Pinpoint the cell where the given text exists, returning its (X, Y) midpoint coordinate. 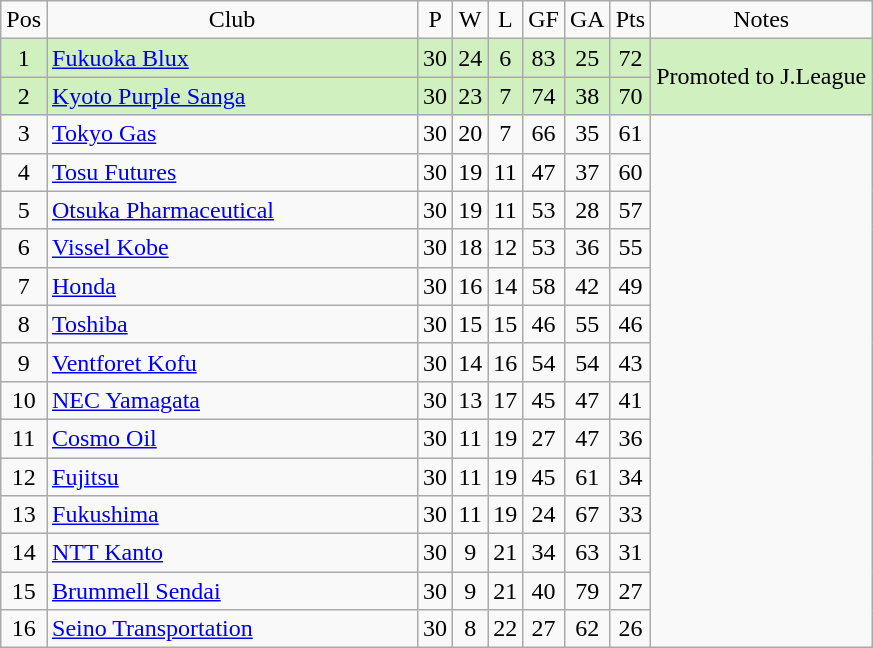
60 (630, 172)
33 (630, 515)
26 (630, 629)
Notes (762, 20)
4 (24, 172)
83 (544, 58)
Pts (630, 20)
Brummell Sendai (232, 591)
Fukuoka Blux (232, 58)
31 (630, 553)
Kyoto Purple Sanga (232, 96)
20 (470, 134)
W (470, 20)
25 (587, 58)
Ventforet Kofu (232, 362)
L (506, 20)
Fujitsu (232, 477)
67 (587, 515)
1 (24, 58)
41 (630, 400)
49 (630, 286)
10 (24, 400)
Toshiba (232, 324)
NTT Kanto (232, 553)
79 (587, 591)
17 (506, 400)
Honda (232, 286)
28 (587, 210)
66 (544, 134)
Tosu Futures (232, 172)
P (436, 20)
Cosmo Oil (232, 438)
70 (630, 96)
57 (630, 210)
GA (587, 20)
Pos (24, 20)
2 (24, 96)
35 (587, 134)
58 (544, 286)
5 (24, 210)
Promoted to J.League (762, 77)
43 (630, 362)
18 (470, 248)
Otsuka Pharmaceutical (232, 210)
63 (587, 553)
Tokyo Gas (232, 134)
40 (544, 591)
Club (232, 20)
GF (544, 20)
Vissel Kobe (232, 248)
37 (587, 172)
42 (587, 286)
38 (587, 96)
22 (506, 629)
74 (544, 96)
23 (470, 96)
62 (587, 629)
Seino Transportation (232, 629)
72 (630, 58)
3 (24, 134)
Fukushima (232, 515)
NEC Yamagata (232, 400)
